Scan for the cell matching the given text and deliver its [x, y] coordinate at center. 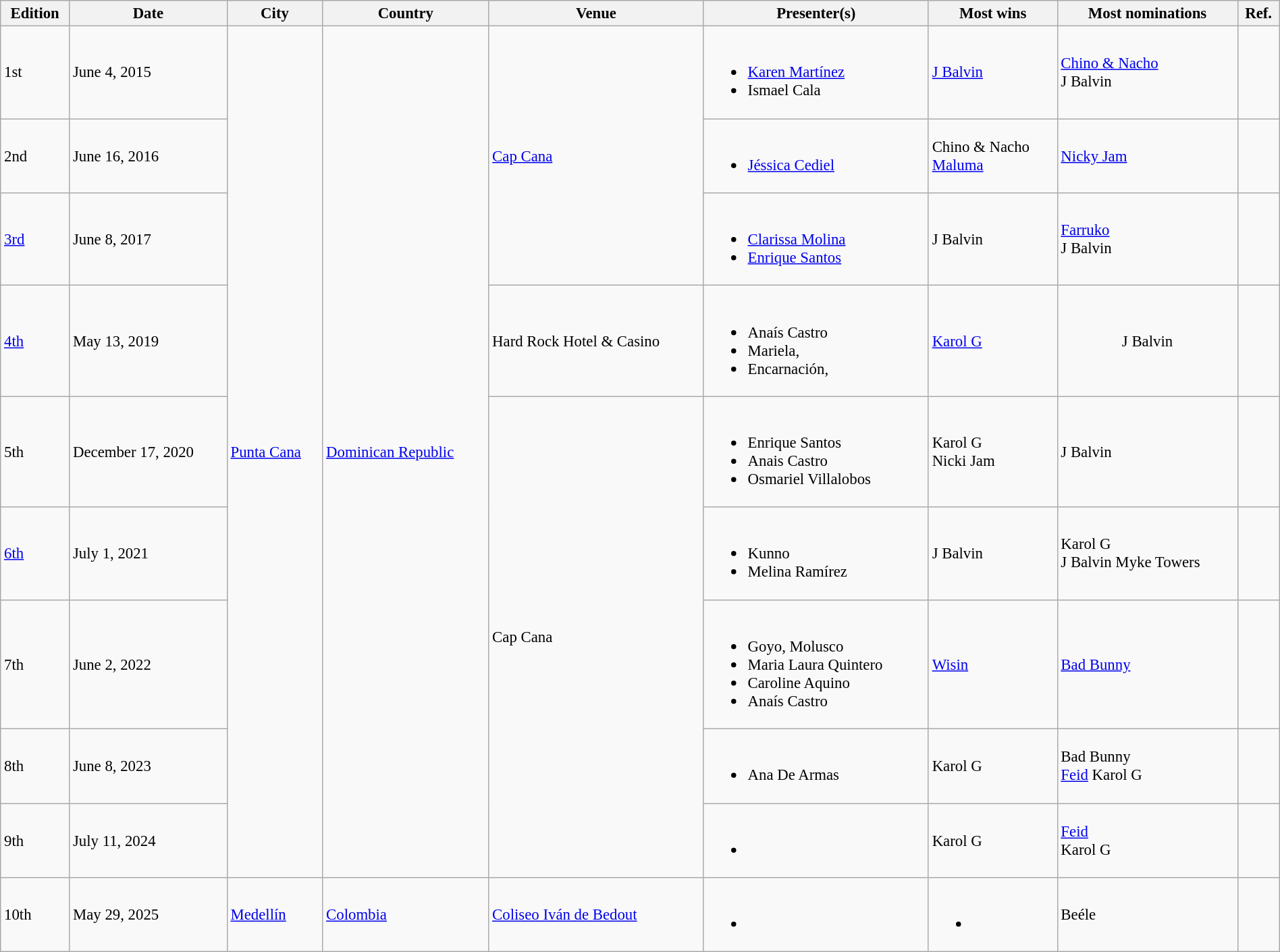
Punta Cana [275, 452]
Wisin [992, 664]
June 4, 2015 [149, 73]
Goyo, MoluscoMaria Laura QuinteroCaroline AquinoAnaís Castro [816, 664]
December 17, 2020 [149, 452]
Karol G J Balvin Myke Towers [1148, 554]
Date [149, 14]
May 13, 2019 [149, 341]
3rd [35, 239]
July 1, 2021 [149, 554]
Hard Rock Hotel & Casino [596, 341]
9th [35, 841]
6th [35, 554]
Presenter(s) [816, 14]
Most nominations [1148, 14]
Jéssica Cediel [816, 156]
June 8, 2023 [149, 766]
Bad Bunny Feid Karol G [1148, 766]
Colombia [406, 915]
Karol G Nicki Jam [992, 452]
Karen MartínezIsmael Cala [816, 73]
Most wins [992, 14]
June 8, 2017 [149, 239]
4th [35, 341]
Medellín [275, 915]
Chino & Nacho Maluma [992, 156]
Coliseo Iván de Bedout [596, 915]
July 11, 2024 [149, 841]
Nicky Jam [1148, 156]
Venue [596, 14]
Farruko J Balvin [1148, 239]
Anaís CastroMariela,Encarnación, [816, 341]
Enrique SantosAnais CastroOsmariel Villalobos [816, 452]
Feid Karol G [1148, 841]
Edition [35, 14]
Chino & Nacho J Balvin [1148, 73]
5th [35, 452]
10th [35, 915]
Clarissa MolinaEnrique Santos [816, 239]
2nd [35, 156]
June 2, 2022 [149, 664]
City [275, 14]
Bad Bunny [1148, 664]
Ref. [1258, 14]
KunnoMelina Ramírez [816, 554]
7th [35, 664]
Ana De Armas [816, 766]
8th [35, 766]
June 16, 2016 [149, 156]
Beéle [1148, 915]
Dominican Republic [406, 452]
1st [35, 73]
May 29, 2025 [149, 915]
Country [406, 14]
